For the text-containing cell, return its midpoint in (x, y) coordinate format. 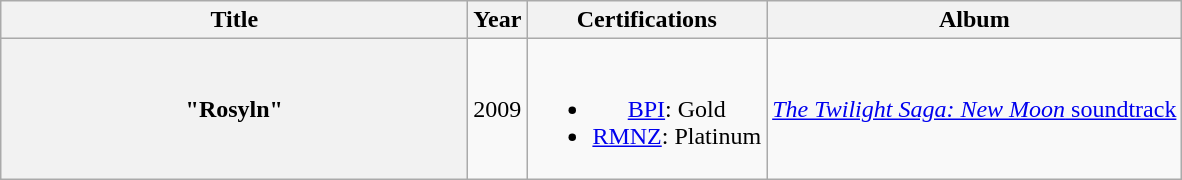
Year (498, 20)
Title (234, 20)
The Twilight Saga: New Moon soundtrack (974, 109)
"Rosyln" (234, 109)
2009 (498, 109)
Album (974, 20)
BPI: GoldRMNZ: Platinum (647, 109)
Certifications (647, 20)
